Return [X, Y] of the center of cell containing provided text 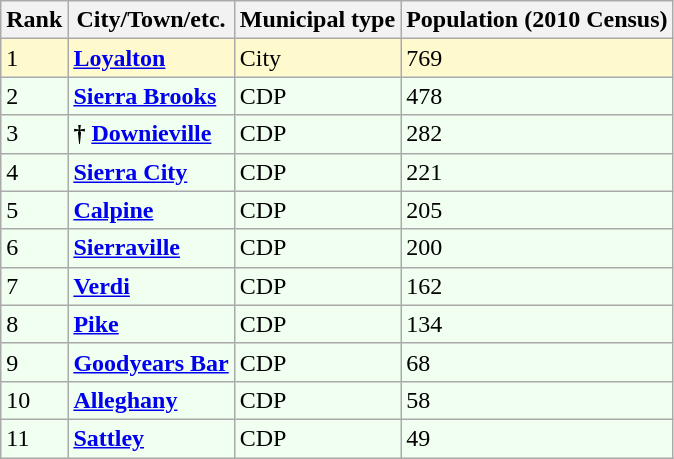
478 [537, 96]
Sierra City [151, 172]
Population (2010 Census) [537, 20]
4 [34, 172]
282 [537, 134]
City [317, 58]
221 [537, 172]
5 [34, 210]
1 [34, 58]
† Downieville [151, 134]
Calpine [151, 210]
9 [34, 362]
Goodyears Bar [151, 362]
68 [537, 362]
Rank [34, 20]
769 [537, 58]
205 [537, 210]
10 [34, 400]
58 [537, 400]
Municipal type [317, 20]
Alleghany [151, 400]
162 [537, 286]
11 [34, 438]
2 [34, 96]
49 [537, 438]
8 [34, 324]
Sierra Brooks [151, 96]
Verdi [151, 286]
Pike [151, 324]
134 [537, 324]
Sierraville [151, 248]
7 [34, 286]
6 [34, 248]
Loyalton [151, 58]
200 [537, 248]
City/Town/etc. [151, 20]
Sattley [151, 438]
3 [34, 134]
